Detect which cell encompasses the target text, then output its (X, Y) center coordinate. 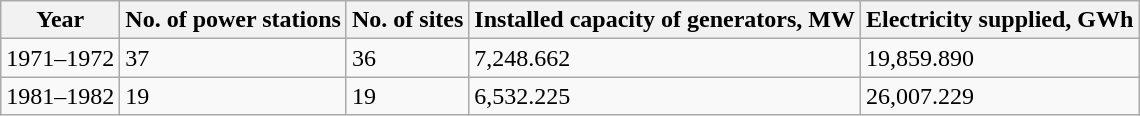
1981–1982 (60, 96)
No. of power stations (234, 20)
Year (60, 20)
7,248.662 (665, 58)
36 (407, 58)
37 (234, 58)
Installed capacity of generators, MW (665, 20)
19,859.890 (999, 58)
Electricity supplied, GWh (999, 20)
No. of sites (407, 20)
6,532.225 (665, 96)
1971–1972 (60, 58)
26,007.229 (999, 96)
